Search for the cell housing the specified text and yield its (X, Y) center coordinate. 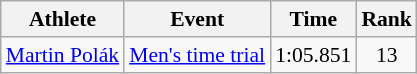
Event (197, 19)
Athlete (62, 19)
13 (386, 55)
Men's time trial (197, 55)
Rank (386, 19)
1:05.851 (313, 55)
Martin Polák (62, 55)
Time (313, 19)
